Detect which cell encompasses the target text, then output its [X, Y] center coordinate. 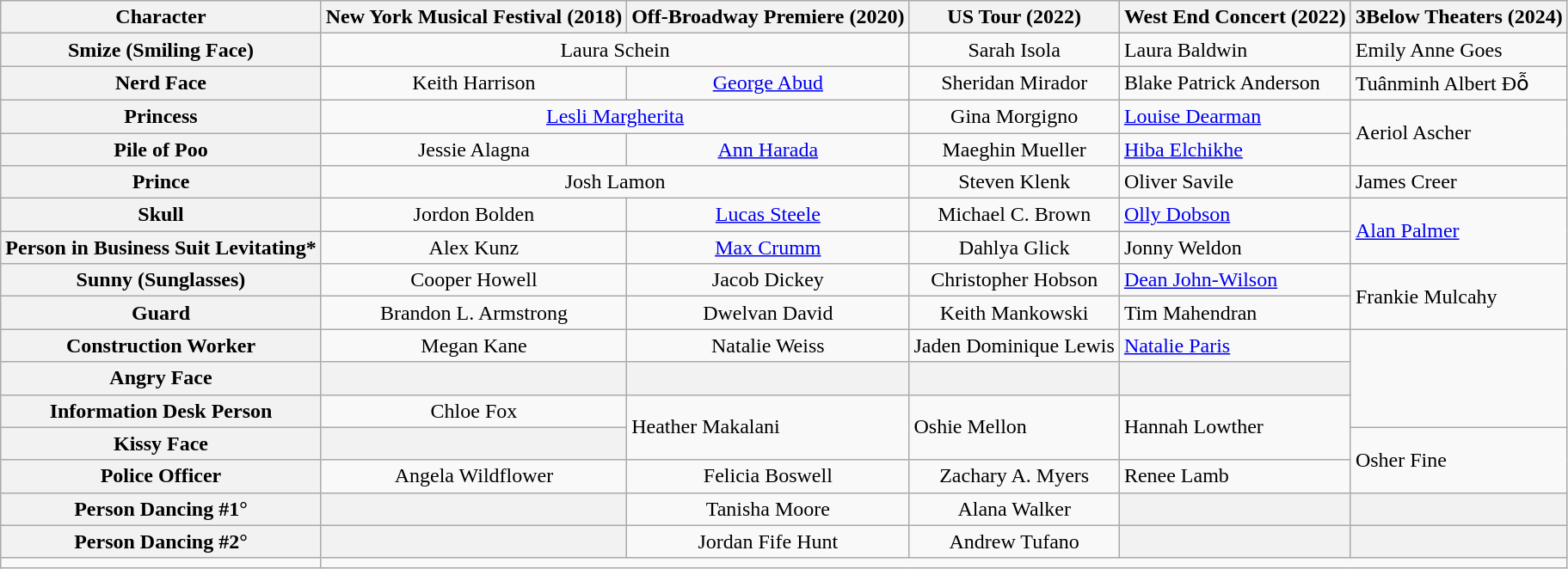
Emily Anne Goes [1459, 50]
Person Dancing #1° [161, 509]
Alana Walker [1014, 509]
Character [161, 17]
Hiba Elchikhe [1235, 149]
Josh Lamon [615, 182]
Brandon L. Armstrong [473, 313]
Tuânminh Albert Đỗ [1459, 83]
Off-Broadway Premiere (2020) [768, 17]
Oliver Savile [1235, 182]
Lesli Margherita [615, 116]
Smize (Smiling Face) [161, 50]
Angela Wildflower [473, 476]
Sunny (Sunglasses) [161, 280]
Felicia Boswell [768, 476]
Princess [161, 116]
Andrew Tufano [1014, 541]
Person in Business Suit Levitating* [161, 248]
Blake Patrick Anderson [1235, 83]
Laura Baldwin [1235, 50]
Laura Schein [615, 50]
Oshie Mellon [1014, 427]
Natalie Weiss [768, 346]
Ann Harada [768, 149]
Dean John-Wilson [1235, 280]
Alan Palmer [1459, 231]
Sheridan Mirador [1014, 83]
Jonny Weldon [1235, 248]
Dwelvan David [768, 313]
Person Dancing #2° [161, 541]
Max Crumm [768, 248]
Maeghin Mueller [1014, 149]
Alex Kunz [473, 248]
Kissy Face [161, 444]
Construction Worker [161, 346]
Pile of Poo [161, 149]
Cooper Howell [473, 280]
Gina Morgigno [1014, 116]
Hannah Lowther [1235, 427]
Keith Mankowski [1014, 313]
West End Concert (2022) [1235, 17]
Michael C. Brown [1014, 215]
Frankie Mulcahy [1459, 297]
Megan Kane [473, 346]
Louise Dearman [1235, 116]
Jordan Fife Hunt [768, 541]
Guard [161, 313]
Chloe Fox [473, 411]
New York Musical Festival (2018) [473, 17]
Natalie Paris [1235, 346]
James Creer [1459, 182]
Sarah Isola [1014, 50]
Jordon Bolden [473, 215]
Police Officer [161, 476]
Jaden Dominique Lewis [1014, 346]
Steven Klenk [1014, 182]
US Tour (2022) [1014, 17]
Jacob Dickey [768, 280]
Lucas Steele [768, 215]
Nerd Face [161, 83]
Heather Makalani [768, 427]
Information Desk Person [161, 411]
Renee Lamb [1235, 476]
Tanisha Moore [768, 509]
3Below Theaters (2024) [1459, 17]
Zachary A. Myers [1014, 476]
Skull [161, 215]
Angry Face [161, 378]
Olly Dobson [1235, 215]
Prince [161, 182]
George Abud [768, 83]
Jessie Alagna [473, 149]
Aeriol Ascher [1459, 132]
Osher Fine [1459, 460]
Christopher Hobson [1014, 280]
Tim Mahendran [1235, 313]
Keith Harrison [473, 83]
Dahlya Glick [1014, 248]
